Provide the (X, Y) coordinate of the cell's center where the given text is located.  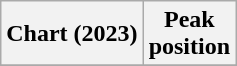
Peakposition (189, 34)
Chart (2023) (72, 34)
